Detect which cell encompasses the target text, then output its (x, y) center coordinate. 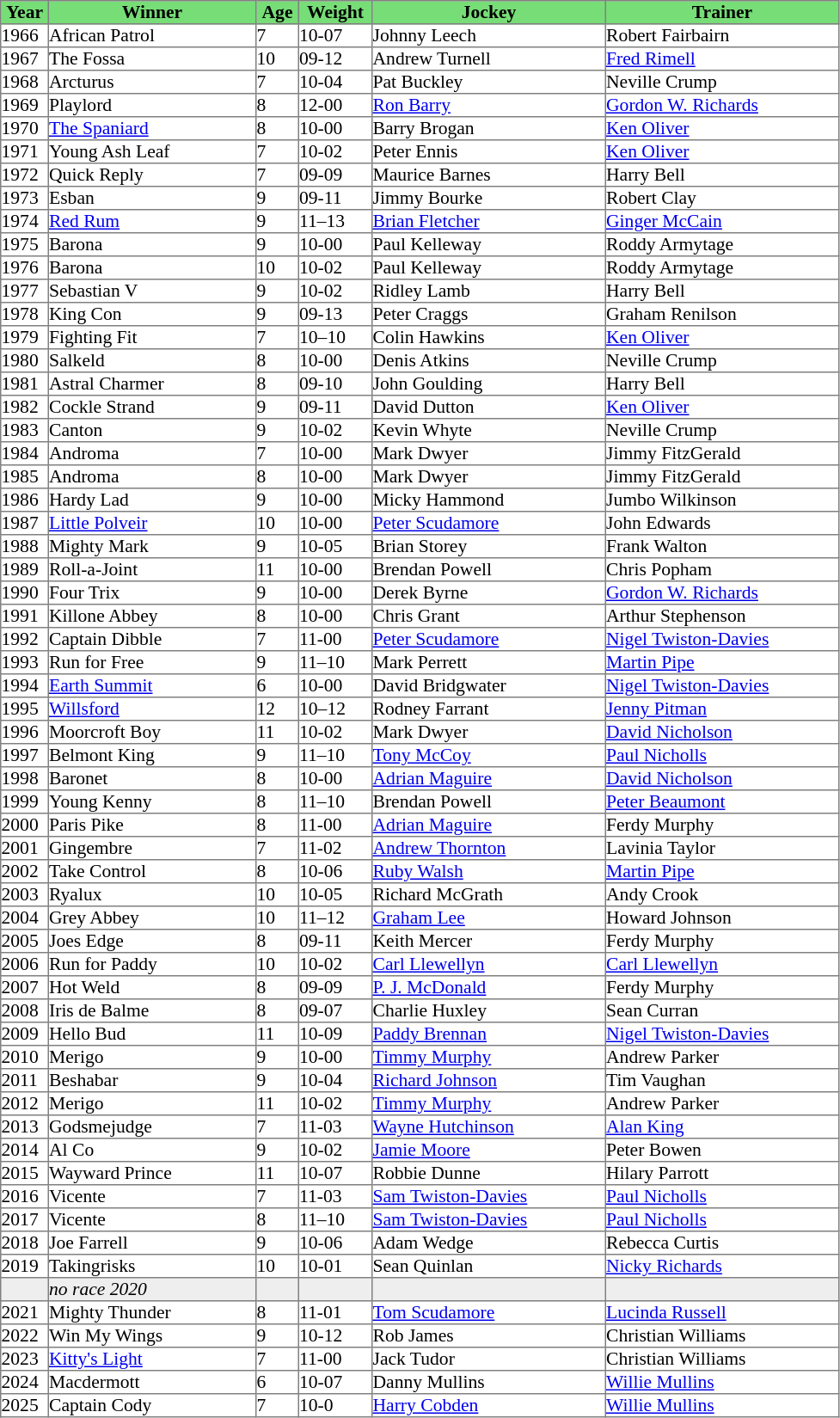
Willsford (152, 709)
Grey Abbey (152, 918)
Jockey (489, 12)
Fighting Fit (152, 337)
Hot Weld (152, 987)
Frank Walton (722, 547)
P. J. McDonald (489, 987)
Andy Crook (722, 894)
Wayward Prince (152, 1173)
Salkeld (152, 361)
11-02 (335, 848)
2009 (25, 1034)
2024 (25, 1383)
Andrew Thornton (489, 848)
2018 (25, 1243)
Godsmejudge (152, 1126)
Iris de Balme (152, 1011)
Macdermott (152, 1383)
Ruby Walsh (489, 872)
Graham Lee (489, 918)
Killone Abbey (152, 616)
Hardy Lad (152, 500)
Jenny Pitman (722, 709)
1972 (25, 175)
Richard Johnson (489, 1080)
Arthur Stephenson (722, 616)
Sean Quinlan (489, 1266)
1978 (25, 315)
11-01 (335, 1312)
2004 (25, 918)
Peter Bowen (722, 1151)
Alan King (722, 1126)
Young Ash Leaf (152, 151)
Mark Perrett (489, 662)
Esban (152, 198)
Joes Edge (152, 941)
1980 (25, 361)
2015 (25, 1173)
Age (278, 12)
2000 (25, 826)
Roll-a-Joint (152, 569)
Little Polveir (152, 523)
1971 (25, 151)
1975 (25, 244)
Keith Mercer (489, 941)
Peter Ennis (489, 151)
1976 (25, 268)
Andrew Turnell (489, 58)
Paddy Brennan (489, 1034)
Wayne Hutchinson (489, 1126)
Weight (335, 12)
2006 (25, 965)
2005 (25, 941)
2023 (25, 1359)
Robert Fairbairn (722, 36)
1990 (25, 593)
Tim Vaughan (722, 1080)
2010 (25, 1058)
Ryalux (152, 894)
1967 (25, 58)
1969 (25, 105)
Robbie Dunne (489, 1173)
2016 (25, 1197)
1970 (25, 129)
Tony McCoy (489, 755)
Adam Wedge (489, 1243)
Gingembre (152, 848)
1985 (25, 476)
Barry Brogan (489, 129)
10-01 (335, 1266)
Brian Fletcher (489, 222)
no race 2020 (152, 1290)
Takingrisks (152, 1266)
1993 (25, 662)
King Con (152, 315)
1973 (25, 198)
Canton (152, 430)
Kitty's Light (152, 1359)
Moorcroft Boy (152, 733)
1994 (25, 686)
Rebecca Curtis (722, 1243)
Micky Hammond (489, 500)
Jimmy Bourke (489, 198)
10-0 (335, 1405)
Sean Curran (722, 1011)
Hello Bud (152, 1034)
Howard Johnson (722, 918)
09-10 (335, 384)
1981 (25, 384)
1989 (25, 569)
2013 (25, 1126)
Ginger McCain (722, 222)
12 (278, 709)
Kevin Whyte (489, 430)
10-09 (335, 1034)
Graham Renilson (722, 315)
Richard McGrath (489, 894)
11–13 (335, 222)
Cockle Strand (152, 408)
1998 (25, 779)
Captain Cody (152, 1405)
Charlie Huxley (489, 1011)
10–10 (335, 337)
Lucinda Russell (722, 1312)
Trainer (722, 12)
1999 (25, 801)
Joe Farrell (152, 1243)
1984 (25, 454)
Arcturus (152, 83)
2007 (25, 987)
Earth Summit (152, 686)
Rodney Farrant (489, 709)
John Goulding (489, 384)
1992 (25, 640)
Danny Mullins (489, 1383)
Captain Dibble (152, 640)
1982 (25, 408)
1997 (25, 755)
10–12 (335, 709)
1977 (25, 291)
09-13 (335, 315)
2014 (25, 1151)
Fred Rimell (722, 58)
Pat Buckley (489, 83)
Young Kenny (152, 801)
Mighty Mark (152, 547)
Jack Tudor (489, 1359)
The Spaniard (152, 129)
Lavinia Taylor (722, 848)
09-12 (335, 58)
Four Trix (152, 593)
2019 (25, 1266)
12-00 (335, 105)
Baronet (152, 779)
The Fossa (152, 58)
Robert Clay (722, 198)
David Bridgwater (489, 686)
Harry Cobden (489, 1405)
2003 (25, 894)
Take Control (152, 872)
Belmont King (152, 755)
2017 (25, 1219)
Beshabar (152, 1080)
Playlord (152, 105)
Mighty Thunder (152, 1312)
Peter Craggs (489, 315)
John Edwards (722, 523)
2001 (25, 848)
Winner (152, 12)
1986 (25, 500)
2025 (25, 1405)
2011 (25, 1080)
Colin Hawkins (489, 337)
Chris Popham (722, 569)
Brian Storey (489, 547)
1988 (25, 547)
Jamie Moore (489, 1151)
Jumbo Wilkinson (722, 500)
Run for Free (152, 662)
1996 (25, 733)
Sebastian V (152, 291)
Al Co (152, 1151)
Run for Paddy (152, 965)
Derek Byrne (489, 593)
Year (25, 12)
1968 (25, 83)
1979 (25, 337)
Peter Beaumont (722, 801)
Ron Barry (489, 105)
1983 (25, 430)
Astral Charmer (152, 384)
Red Rum (152, 222)
1995 (25, 709)
Maurice Barnes (489, 175)
Tom Scudamore (489, 1312)
1991 (25, 616)
Win My Wings (152, 1336)
2002 (25, 872)
2008 (25, 1011)
10-12 (335, 1336)
Ridley Lamb (489, 291)
1966 (25, 36)
David Dutton (489, 408)
Hilary Parrott (722, 1173)
1974 (25, 222)
Quick Reply (152, 175)
2022 (25, 1336)
Denis Atkins (489, 361)
African Patrol (152, 36)
Chris Grant (489, 616)
Nicky Richards (722, 1266)
2021 (25, 1312)
1987 (25, 523)
2012 (25, 1104)
Paris Pike (152, 826)
Johnny Leech (489, 36)
09-07 (335, 1011)
Rob James (489, 1336)
11–12 (335, 918)
